Scan for the cell matching the given text and deliver its [x, y] coordinate at center. 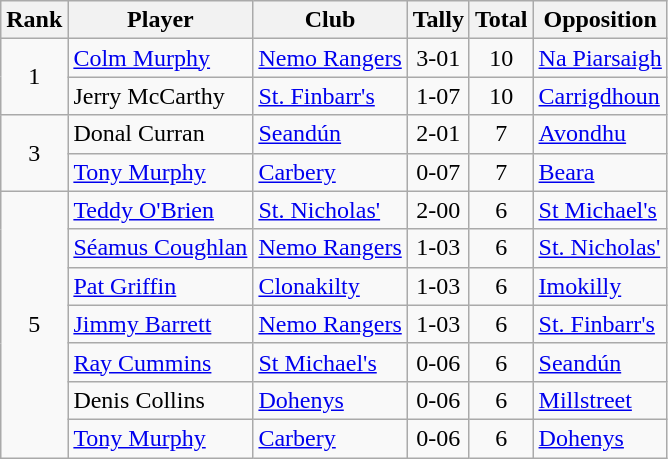
Clonakilty [330, 286]
2-00 [438, 210]
1-07 [438, 96]
Teddy O'Brien [160, 210]
Jimmy Barrett [160, 324]
0-07 [438, 172]
Rank [34, 20]
Ray Cummins [160, 362]
Beara [600, 172]
Denis Collins [160, 400]
Player [160, 20]
2-01 [438, 134]
Opposition [600, 20]
5 [34, 324]
Séamus Coughlan [160, 248]
Millstreet [600, 400]
1 [34, 77]
Total [501, 20]
Jerry McCarthy [160, 96]
Club [330, 20]
Donal Curran [160, 134]
Pat Griffin [160, 286]
Tally [438, 20]
Colm Murphy [160, 58]
Avondhu [600, 134]
3 [34, 153]
3-01 [438, 58]
Carrigdhoun [600, 96]
Imokilly [600, 286]
Na Piarsaigh [600, 58]
